Return (x, y) of the center of cell containing provided text 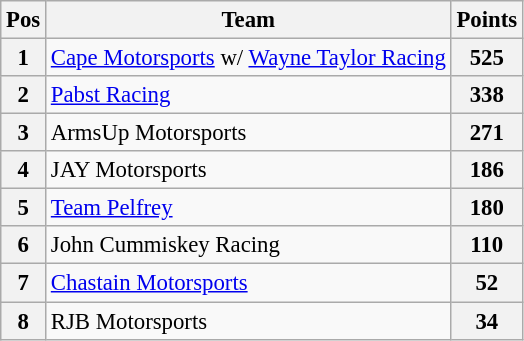
525 (486, 58)
John Cummiskey Racing (249, 245)
338 (486, 95)
Pabst Racing (249, 95)
4 (24, 170)
Team (249, 20)
110 (486, 245)
JAY Motorsports (249, 170)
271 (486, 133)
6 (24, 245)
5 (24, 208)
2 (24, 95)
ArmsUp Motorsports (249, 133)
186 (486, 170)
1 (24, 58)
Cape Motorsports w/ Wayne Taylor Racing (249, 58)
7 (24, 283)
52 (486, 283)
Points (486, 20)
34 (486, 321)
RJB Motorsports (249, 321)
Chastain Motorsports (249, 283)
8 (24, 321)
Pos (24, 20)
Team Pelfrey (249, 208)
180 (486, 208)
3 (24, 133)
